Scan for the cell matching the given text and deliver its [X, Y] coordinate at center. 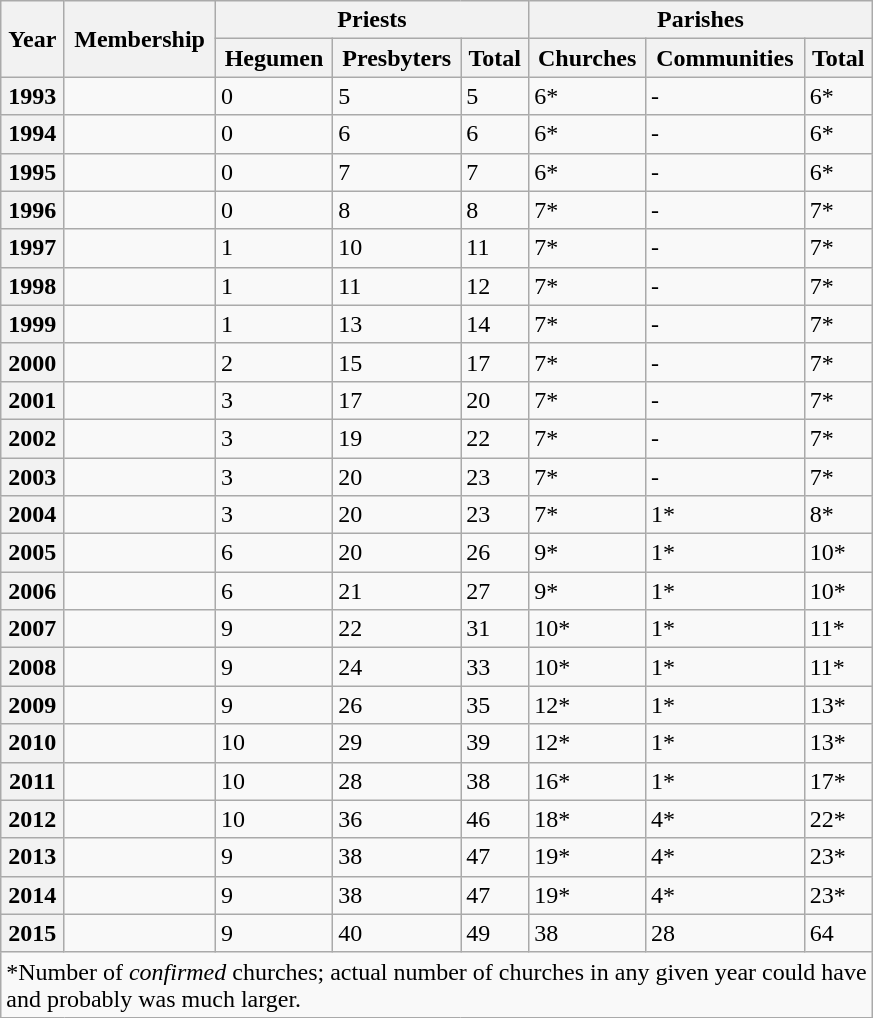
27 [495, 591]
2003 [32, 477]
18* [588, 819]
31 [495, 629]
1994 [32, 134]
1993 [32, 96]
2013 [32, 857]
29 [397, 743]
1995 [32, 172]
2009 [32, 705]
14 [495, 324]
2008 [32, 667]
2014 [32, 895]
2 [274, 362]
35 [495, 705]
13 [397, 324]
Membership [140, 39]
Priests [372, 20]
46 [495, 819]
2011 [32, 781]
2015 [32, 933]
Presbyters [397, 58]
2002 [32, 438]
21 [397, 591]
40 [397, 933]
Communities [726, 58]
17* [838, 781]
1998 [32, 286]
*Number of confirmed churches; actual number of churches in any given year could haveand probably was much larger. [436, 984]
2012 [32, 819]
49 [495, 933]
22* [838, 819]
39 [495, 743]
15 [397, 362]
36 [397, 819]
2007 [32, 629]
2006 [32, 591]
2005 [32, 553]
1999 [32, 324]
2004 [32, 515]
8* [838, 515]
64 [838, 933]
Year [32, 39]
1996 [32, 210]
12 [495, 286]
2001 [32, 400]
24 [397, 667]
Parishes [700, 20]
33 [495, 667]
1997 [32, 248]
Churches [588, 58]
19 [397, 438]
16* [588, 781]
2010 [32, 743]
2000 [32, 362]
Hegumen [274, 58]
